Search for the cell housing the specified text and yield its [x, y] center coordinate. 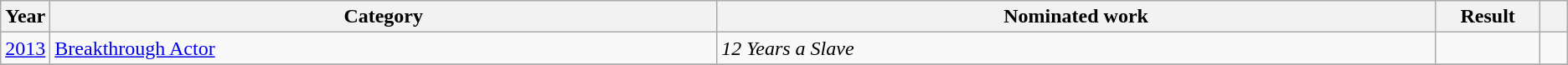
Year [25, 17]
Breakthrough Actor [384, 48]
2013 [25, 48]
12 Years a Slave [1076, 48]
Category [384, 17]
Result [1488, 17]
Nominated work [1076, 17]
